Capture the cell that displays the provided text and extract its (x, y) central coordinate. 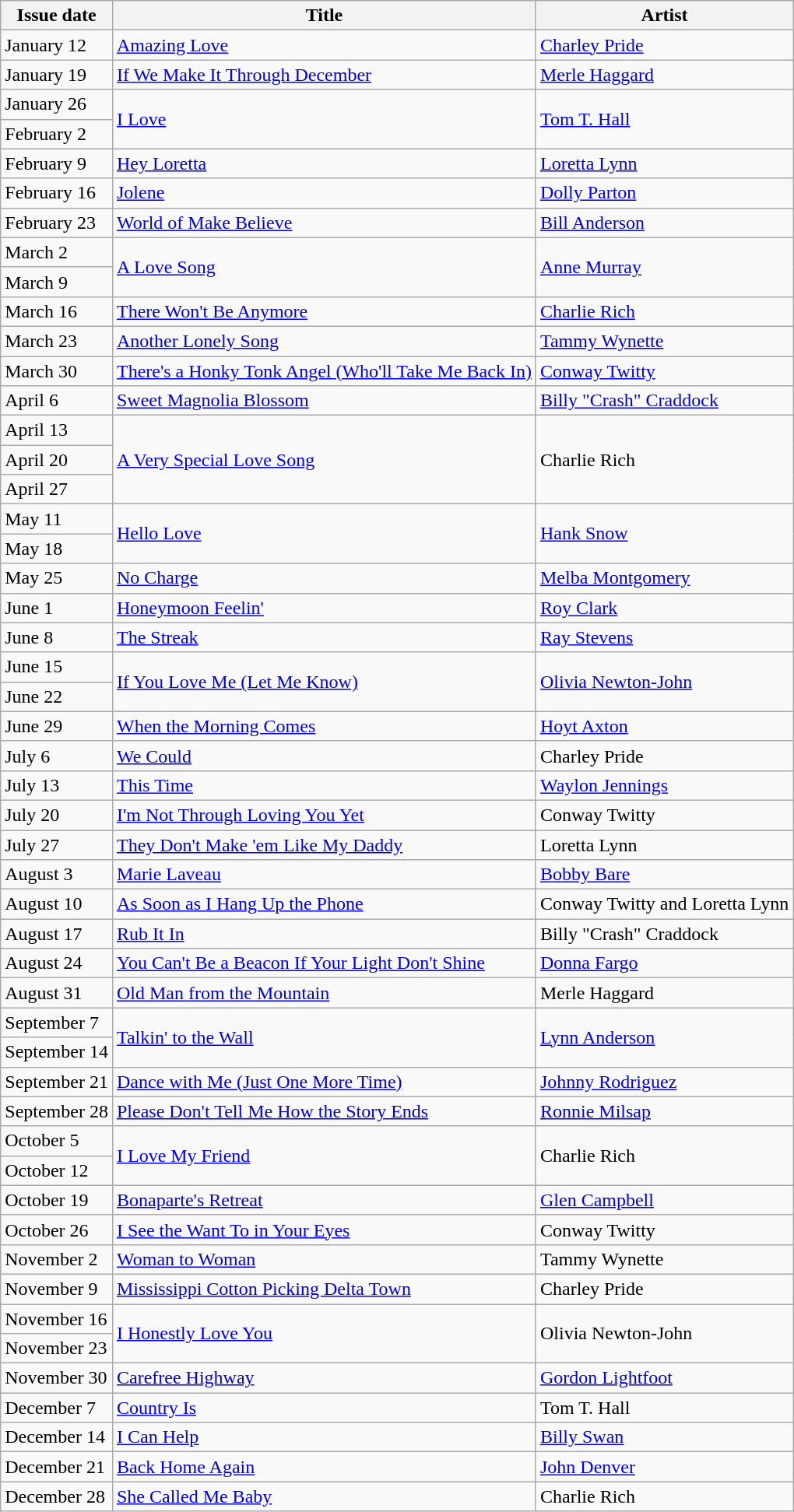
We Could (324, 756)
February 23 (57, 223)
Anne Murray (664, 267)
Woman to Woman (324, 1259)
This Time (324, 785)
May 18 (57, 549)
Bonaparte's Retreat (324, 1200)
You Can't Be a Beacon If Your Light Don't Shine (324, 963)
July 13 (57, 785)
Please Don't Tell Me How the Story Ends (324, 1111)
As Soon as I Hang Up the Phone (324, 904)
January 26 (57, 104)
World of Make Believe (324, 223)
If We Make It Through December (324, 75)
There's a Honky Tonk Angel (Who'll Take Me Back In) (324, 371)
March 2 (57, 252)
November 16 (57, 1319)
Hey Loretta (324, 163)
Bill Anderson (664, 223)
August 3 (57, 875)
Glen Campbell (664, 1200)
February 2 (57, 134)
June 29 (57, 726)
July 27 (57, 844)
December 14 (57, 1437)
March 9 (57, 282)
Johnny Rodriguez (664, 1082)
Hello Love (324, 534)
Gordon Lightfoot (664, 1378)
February 16 (57, 193)
November 30 (57, 1378)
Melba Montgomery (664, 578)
Hank Snow (664, 534)
April 6 (57, 401)
No Charge (324, 578)
Waylon Jennings (664, 785)
Ray Stevens (664, 637)
I Love (324, 119)
She Called Me Baby (324, 1496)
April 13 (57, 430)
Honeymoon Feelin' (324, 608)
They Don't Make 'em Like My Daddy (324, 844)
Talkin' to the Wall (324, 1037)
June 22 (57, 696)
February 9 (57, 163)
April 27 (57, 489)
December 21 (57, 1467)
May 25 (57, 578)
September 21 (57, 1082)
Old Man from the Mountain (324, 993)
I Love My Friend (324, 1156)
Title (324, 16)
If You Love Me (Let Me Know) (324, 682)
When the Morning Comes (324, 726)
Marie Laveau (324, 875)
March 30 (57, 371)
Dance with Me (Just One More Time) (324, 1082)
Issue date (57, 16)
Mississippi Cotton Picking Delta Town (324, 1289)
August 24 (57, 963)
August 10 (57, 904)
Dolly Parton (664, 193)
January 19 (57, 75)
June 15 (57, 667)
Carefree Highway (324, 1378)
July 20 (57, 815)
I'm Not Through Loving You Yet (324, 815)
November 9 (57, 1289)
I See the Want To in Your Eyes (324, 1230)
Jolene (324, 193)
July 6 (57, 756)
October 26 (57, 1230)
Roy Clark (664, 608)
Artist (664, 16)
August 31 (57, 993)
November 2 (57, 1259)
Sweet Magnolia Blossom (324, 401)
The Streak (324, 637)
I Honestly Love You (324, 1334)
A Very Special Love Song (324, 460)
Billy Swan (664, 1437)
September 14 (57, 1052)
September 28 (57, 1111)
Back Home Again (324, 1467)
Another Lonely Song (324, 341)
September 7 (57, 1023)
There Won't Be Anymore (324, 311)
December 28 (57, 1496)
March 23 (57, 341)
June 1 (57, 608)
John Denver (664, 1467)
October 19 (57, 1200)
Country Is (324, 1408)
October 12 (57, 1170)
March 16 (57, 311)
I Can Help (324, 1437)
Lynn Anderson (664, 1037)
Rub It In (324, 934)
A Love Song (324, 267)
April 20 (57, 460)
December 7 (57, 1408)
Donna Fargo (664, 963)
June 8 (57, 637)
January 12 (57, 45)
Amazing Love (324, 45)
Conway Twitty and Loretta Lynn (664, 904)
October 5 (57, 1141)
November 23 (57, 1349)
Hoyt Axton (664, 726)
August 17 (57, 934)
May 11 (57, 519)
Ronnie Milsap (664, 1111)
Bobby Bare (664, 875)
